Detect which cell encompasses the target text, then output its [x, y] center coordinate. 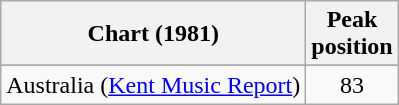
Chart (1981) [154, 34]
Australia (Kent Music Report) [154, 85]
Peakposition [352, 34]
83 [352, 85]
